Search for the cell housing the specified text and yield its (x, y) center coordinate. 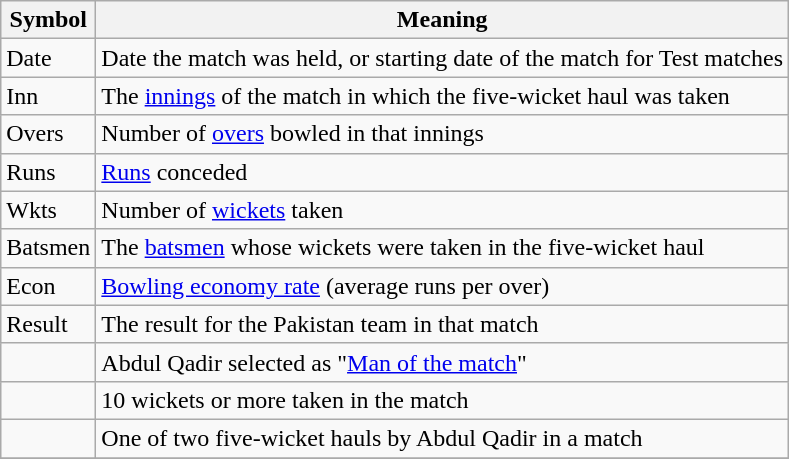
Date the match was held, or starting date of the match for Test matches (442, 58)
Runs (48, 172)
Econ (48, 286)
Overs (48, 134)
The batsmen whose wickets were taken in the five-wicket haul (442, 248)
Inn (48, 96)
10 wickets or more taken in the match (442, 400)
The innings of the match in which the five-wicket haul was taken (442, 96)
Result (48, 324)
Symbol (48, 20)
One of two five-wicket hauls by Abdul Qadir in a match (442, 438)
Number of wickets taken (442, 210)
Meaning (442, 20)
Runs conceded (442, 172)
Abdul Qadir selected as "Man of the match" (442, 362)
Wkts (48, 210)
Number of overs bowled in that innings (442, 134)
Batsmen (48, 248)
Bowling economy rate (average runs per over) (442, 286)
The result for the Pakistan team in that match (442, 324)
Date (48, 58)
